Provide the (x, y) coordinate of the cell's center where the given text is located.  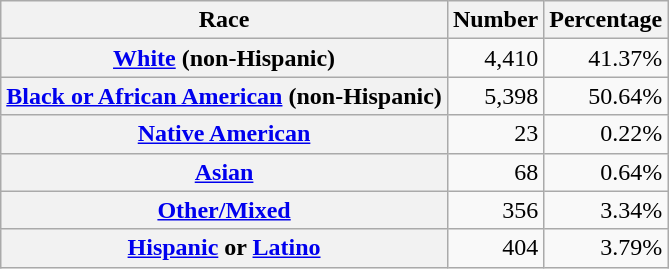
68 (495, 172)
Other/Mixed (224, 210)
50.64% (606, 96)
3.34% (606, 210)
Native American (224, 134)
Black or African American (non-Hispanic) (224, 96)
Race (224, 20)
Asian (224, 172)
4,410 (495, 58)
0.64% (606, 172)
23 (495, 134)
Percentage (606, 20)
356 (495, 210)
Number (495, 20)
Hispanic or Latino (224, 248)
3.79% (606, 248)
0.22% (606, 134)
5,398 (495, 96)
41.37% (606, 58)
404 (495, 248)
White (non-Hispanic) (224, 58)
